Locate the cell with the specified text and output its (x, y) center coordinate. 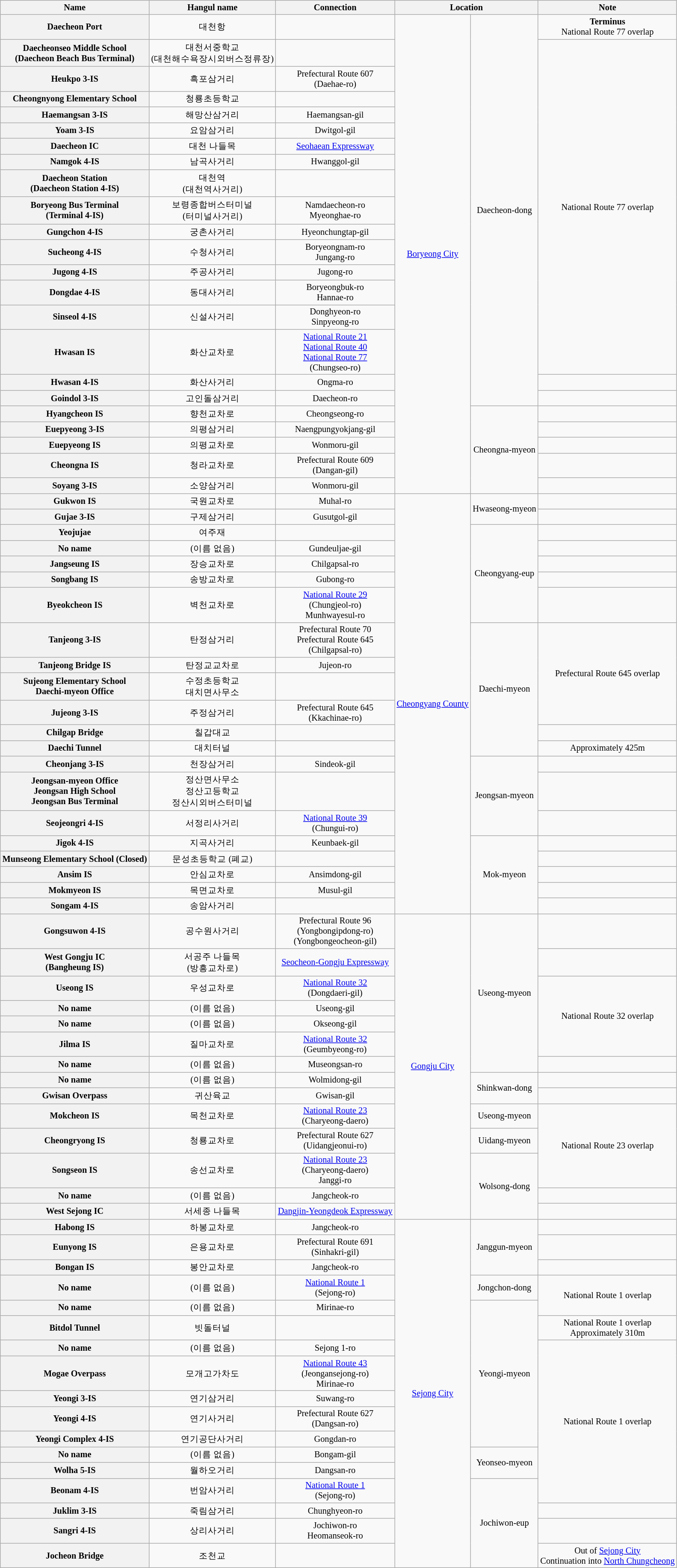
Uidang-myeon (504, 1140)
Wolmidong-gil (335, 1080)
Songbang IS (75, 579)
Museongsan-ro (335, 1064)
Dongdae 4-IS (75, 293)
Seojeongri 4-IS (75, 823)
Bitdol Tunnel (75, 1328)
Haemangsan-gil (335, 115)
Jongchon-dong (504, 1287)
Haemangsan 3-IS (75, 115)
Sucheong 4-IS (75, 252)
Jeongsan-myeon (504, 796)
Gukwon IS (75, 501)
National Route 77 overlap (607, 207)
National Route 29(Chungjeol-ro)Munhwayesul-ro (335, 605)
Gongdan-ro (335, 1439)
Gusutgol-gil (335, 517)
조천교 (213, 1556)
Tanjeong 3-IS (75, 640)
대천 나들목 (213, 146)
Munseong Elementary School (Closed) (75, 859)
Daechi Tunnel (75, 748)
청라교차로 (213, 465)
Namgok 4-IS (75, 162)
천장삼거리 (213, 764)
Useong-gil (335, 1009)
Gubong-ro (335, 579)
Name (75, 7)
상리사거리 (213, 1531)
화산사거리 (213, 382)
서공주 나들목(방흥교차로) (213, 962)
빗돌터널 (213, 1328)
신설사거리 (213, 317)
Seocheon-Gongju Expressway (335, 962)
National Route 32 overlap (607, 1016)
Prefectural Route 627(Dangsan-ro) (335, 1419)
Approximately 425m (607, 748)
Dangjin-Yeongdeok Expressway (335, 1211)
Musul-gil (335, 891)
Daecheon Port (75, 27)
Namdaecheon-roMyeonghae-ro (335, 210)
봉안교차로 (213, 1267)
Chilgap Bridge (75, 732)
Heukpo 3-IS (75, 79)
Prefectural Route 607(Daehae-ro) (335, 79)
National Route 23(Charyeong-daero)Janggi-ro (335, 1170)
Mirinae-ro (335, 1308)
Dwitgol-gil (335, 130)
칠갑대교 (213, 732)
Jochiwon-eup (504, 1523)
TerminusNational Route 77 overlap (607, 27)
Jangseung IS (75, 564)
Gwisan-gil (335, 1096)
Hwanggol-gil (335, 162)
Jeongsan-myeon OfficeJeongsan High SchoolJeongsan Bus Terminal (75, 791)
Cheongyang County (433, 703)
청룡초등학교 (213, 99)
National Route 23(Charyeong-daero) (335, 1116)
Wolsong-dong (504, 1186)
National Route 21National Route 40National Route 77(Chungseo-ro) (335, 352)
고인돌삼거리 (213, 398)
Sangri 4-IS (75, 1531)
남곡사거리 (213, 162)
Jocheon Bridge (75, 1556)
National Route 32(Dongdaeri-gil) (335, 988)
Gongju City (433, 1066)
지곡사거리 (213, 843)
벽천교차로 (213, 605)
Seohaean Expressway (335, 146)
Jigok 4-IS (75, 843)
Gwisan Overpass (75, 1096)
Daecheonseo Middle School(Daecheon Beach Bus Terminal) (75, 53)
Hwaseong-myeon (504, 509)
National Route 39(Chungui-ro) (335, 823)
Note (607, 7)
Hangul name (213, 7)
Prefectural Route 645 overlap (607, 674)
서정리사거리 (213, 823)
Keunbaek-gil (335, 843)
대천역(대천역사거리) (213, 183)
Shinkwan-dong (504, 1087)
Daecheon Station(Daecheon Station 4-IS) (75, 183)
Daecheon IC (75, 146)
Muhal-ro (335, 501)
Prefectural Route 627(Uidangjeonui-ro) (335, 1140)
Gundeuljae-gil (335, 548)
Donghyeon-roSinpyeong-ro (335, 317)
Goindol 3-IS (75, 398)
Songam 4-IS (75, 906)
동대사거리 (213, 293)
Bongam-gil (335, 1454)
의평교차로 (213, 445)
Prefectural Route 96(Yongbongipdong-ro)(Yongbongeocheon-gil) (335, 931)
은용교차로 (213, 1247)
Out of Sejong CityContinuation into North Chungcheong (607, 1556)
Wolha 5-IS (75, 1470)
Sinseol 4-IS (75, 317)
공수원사거리 (213, 931)
Juklim 3-IS (75, 1511)
향천교차로 (213, 414)
구제삼거리 (213, 517)
송암사거리 (213, 906)
Sejong 1-ro (335, 1348)
Mok-myeon (504, 874)
정산면사무소정산고등학교정산시외버스터미널 (213, 791)
Prefectural Route 691(Sinhakri-gil) (335, 1247)
Boryeong Bus Terminal(Terminal 4-IS) (75, 210)
Boryeong City (433, 254)
우성교차로 (213, 988)
West Gongju IC(Bangheung IS) (75, 962)
주공사거리 (213, 272)
요암삼거리 (213, 130)
Yeojujae (75, 532)
Useong IS (75, 988)
Eunyong IS (75, 1247)
Mokcheon IS (75, 1116)
Yeongi 3-IS (75, 1399)
대천항 (213, 27)
Ansimdong-gil (335, 874)
연기삼거리 (213, 1399)
Beonam 4-IS (75, 1491)
Suwang-ro (335, 1399)
Gongsuwon 4-IS (75, 931)
Daechi-myeon (504, 689)
Yeonseo-myeon (504, 1462)
National Route 32(Geumbyeong-ro) (335, 1044)
Yeongi Complex 4-IS (75, 1439)
모개고가차도 (213, 1373)
Boryeongnam-roJungang-ro (335, 252)
문성초등학교 (폐교) (213, 859)
흑포삼거리 (213, 79)
송선교차로 (213, 1170)
Jugong-ro (335, 272)
Cheongyang-eup (504, 573)
Prefectural Route 645(Kkachinae-ro) (335, 713)
보령종합버스터미널(터미널사거리) (213, 210)
탄정교교차로 (213, 665)
Prefectural Route 609(Dangan-gil) (335, 465)
Jugong 4-IS (75, 272)
Yoam 3-IS (75, 130)
탄정삼거리 (213, 640)
Gujae 3-IS (75, 517)
Ansim IS (75, 874)
Boryeongbuk-roHannae-ro (335, 293)
Bongan IS (75, 1267)
Dangsan-ro (335, 1470)
Cheonjang 3-IS (75, 764)
Prefectural Route 70Prefectural Route 645(Chilgapsal-ro) (335, 640)
National Route 23 overlap (607, 1145)
Jujeon-ro (335, 665)
목면교차로 (213, 891)
죽림삼거리 (213, 1511)
화산교차로 (213, 352)
Naengpungyokjang-gil (335, 429)
Jilma IS (75, 1044)
Hwasan IS (75, 352)
Chilgapsal-ro (335, 564)
수청사거리 (213, 252)
송방교차로 (213, 579)
Location (467, 7)
National Route 1 overlapApproximately 310m (607, 1328)
Yeongi-myeon (504, 1373)
Euepyeong IS (75, 445)
Okseong-gil (335, 1024)
Jujeong 3-IS (75, 713)
Cheongnyong Elementary School (75, 99)
Sujeong Elementary SchoolDaechi-myeon Office (75, 686)
Songseon IS (75, 1170)
안심교차로 (213, 874)
질마교차로 (213, 1044)
West Sejong IC (75, 1211)
귀산육교 (213, 1096)
Euepyeong 3-IS (75, 429)
Habong IS (75, 1227)
해망산삼거리 (213, 115)
청룡교차로 (213, 1140)
Daecheon-ro (335, 398)
Jochiwon-roHeomanseok-ro (335, 1531)
Sindeok-gil (335, 764)
Hwasan 4-IS (75, 382)
소양삼거리 (213, 485)
Hyangcheon IS (75, 414)
서세종 나들목 (213, 1211)
수정초등학교대치면사무소 (213, 686)
여주재 (213, 532)
Chunghyeon-ro (335, 1511)
Sejong City (433, 1393)
Cheongryong IS (75, 1140)
Cheongna-myeon (504, 450)
Gungchon 4-IS (75, 232)
Mogae Overpass (75, 1373)
연기공단사거리 (213, 1439)
Ongma-ro (335, 382)
Janggun-myeon (504, 1247)
Cheongna IS (75, 465)
번암사거리 (213, 1491)
Soyang 3-IS (75, 485)
의평삼거리 (213, 429)
Tanjeong Bridge IS (75, 665)
Connection (335, 7)
Cheongseong-ro (335, 414)
Byeokcheon IS (75, 605)
연기사거리 (213, 1419)
국원교차로 (213, 501)
주정삼거리 (213, 713)
하봉교차로 (213, 1227)
장승교차로 (213, 564)
대치터널 (213, 748)
Yeongi 4-IS (75, 1419)
대천서중학교(대천해수욕장시외버스정류장) (213, 53)
목천교차로 (213, 1116)
National Route 43(Jeongansejong-ro)Mirinae-ro (335, 1373)
궁촌사거리 (213, 232)
Daecheon-dong (504, 210)
월하오거리 (213, 1470)
Hyeonchungtap-gil (335, 232)
Mokmyeon IS (75, 891)
